For the text-containing cell, return its midpoint in [x, y] coordinate format. 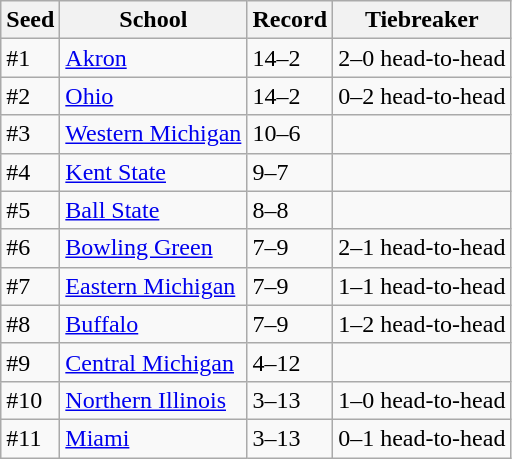
8–8 [290, 210]
Kent State [154, 172]
10–6 [290, 134]
1–0 head-to-head [422, 400]
#5 [30, 210]
#7 [30, 286]
Record [290, 20]
#2 [30, 96]
4–12 [290, 362]
Miami [154, 438]
#3 [30, 134]
Central Michigan [154, 362]
Bowling Green [154, 248]
#4 [30, 172]
Tiebreaker [422, 20]
#9 [30, 362]
2–1 head-to-head [422, 248]
0–2 head-to-head [422, 96]
#6 [30, 248]
Akron [154, 58]
Buffalo [154, 324]
Eastern Michigan [154, 286]
Northern Illinois [154, 400]
#11 [30, 438]
1–2 head-to-head [422, 324]
#1 [30, 58]
Ohio [154, 96]
Seed [30, 20]
9–7 [290, 172]
#8 [30, 324]
2–0 head-to-head [422, 58]
School [154, 20]
0–1 head-to-head [422, 438]
Ball State [154, 210]
Western Michigan [154, 134]
1–1 head-to-head [422, 286]
#10 [30, 400]
